Find where the given text appears and provide that cell's center as (X, Y) coordinate. 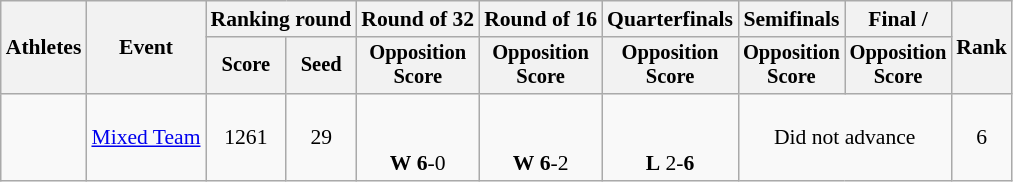
1261 (246, 138)
Round of 32 (418, 19)
Ranking round (282, 19)
Event (146, 48)
Round of 16 (540, 19)
W 6-0 (418, 138)
Athletes (44, 48)
L 2-6 (670, 138)
Did not advance (844, 138)
Score (246, 66)
Mixed Team (146, 138)
29 (321, 138)
Rank (982, 48)
Final / (898, 19)
6 (982, 138)
Quarterfinals (670, 19)
Seed (321, 66)
W 6-2 (540, 138)
Semifinals (792, 19)
